From the cell containing the given text, extract its center point as (X, Y) coordinate. 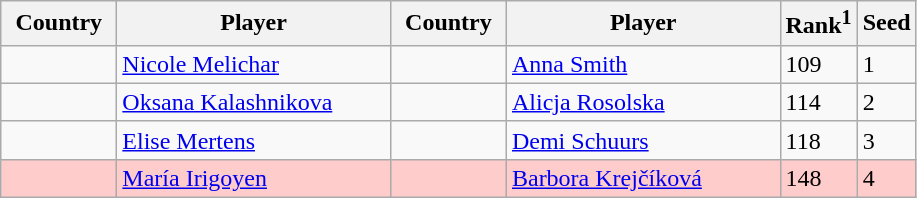
Barbora Krejčíková (643, 178)
2 (886, 102)
109 (818, 64)
118 (818, 140)
María Irigoyen (254, 178)
3 (886, 140)
Anna Smith (643, 64)
Elise Mertens (254, 140)
4 (886, 178)
Demi Schuurs (643, 140)
148 (818, 178)
Rank1 (818, 24)
Nicole Melichar (254, 64)
Seed (886, 24)
1 (886, 64)
114 (818, 102)
Alicja Rosolska (643, 102)
Oksana Kalashnikova (254, 102)
